Detect which cell encompasses the target text, then output its [x, y] center coordinate. 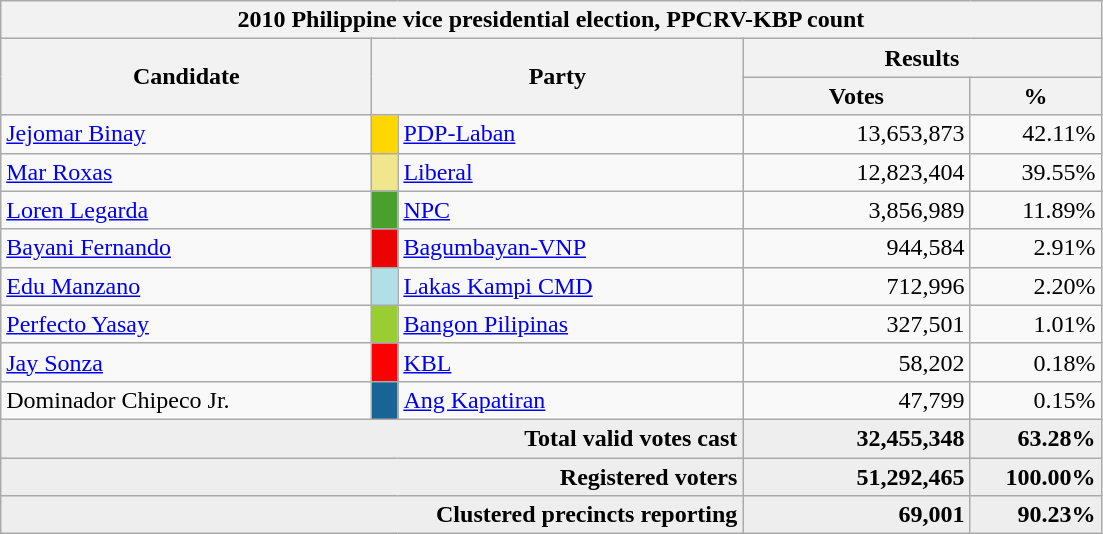
Clustered precincts reporting [372, 515]
712,996 [856, 286]
51,292,465 [856, 477]
Liberal [570, 172]
Loren Legarda [186, 210]
Bagumbayan-VNP [570, 248]
NPC [570, 210]
0.18% [1036, 362]
Registered voters [372, 477]
1.01% [1036, 324]
69,001 [856, 515]
Bangon Pilipinas [570, 324]
63.28% [1036, 438]
2010 Philippine vice presidential election, PPCRV-KBP count [551, 20]
Total valid votes cast [372, 438]
KBL [570, 362]
Dominador Chipeco Jr. [186, 400]
PDP-Laban [570, 134]
58,202 [856, 362]
% [1036, 96]
Jejomar Binay [186, 134]
2.91% [1036, 248]
327,501 [856, 324]
Results [922, 58]
Perfecto Yasay [186, 324]
100.00% [1036, 477]
944,584 [856, 248]
Ang Kapatiran [570, 400]
39.55% [1036, 172]
12,823,404 [856, 172]
47,799 [856, 400]
2.20% [1036, 286]
11.89% [1036, 210]
13,653,873 [856, 134]
3,856,989 [856, 210]
Lakas Kampi CMD [570, 286]
32,455,348 [856, 438]
0.15% [1036, 400]
Bayani Fernando [186, 248]
Votes [856, 96]
Candidate [186, 77]
90.23% [1036, 515]
Jay Sonza [186, 362]
Mar Roxas [186, 172]
42.11% [1036, 134]
Party [558, 77]
Edu Manzano [186, 286]
